From the cell containing the given text, extract its center point as [X, Y] coordinate. 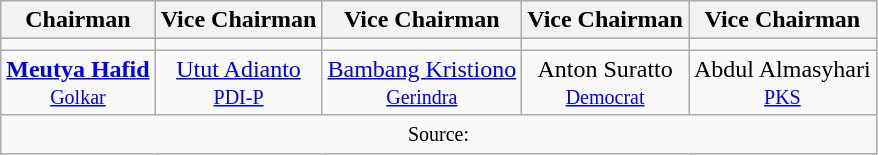
Abdul AlmasyhariPKS [782, 82]
Chairman [78, 20]
Anton SurattoDemocrat [606, 82]
Bambang KristionoGerindra [422, 82]
Meutya HafidGolkar [78, 82]
Source: [438, 134]
Utut AdiantoPDI-P [238, 82]
